Provide the (x, y) coordinate of the cell's center where the given text is located.  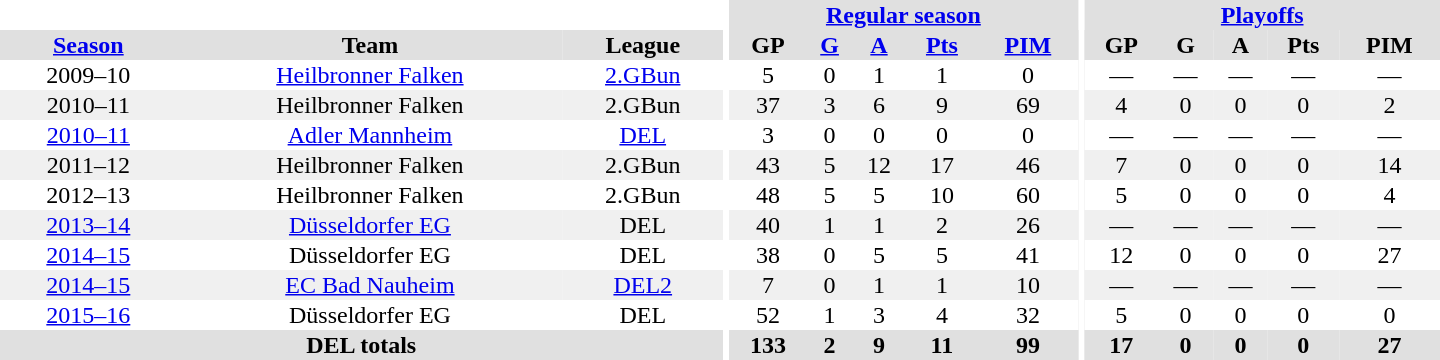
Season (88, 45)
11 (942, 345)
2011–12 (88, 165)
EC Bad Nauheim (370, 285)
43 (768, 165)
2012–13 (88, 195)
DEL totals (361, 345)
Playoffs (1262, 15)
48 (768, 195)
Adler Mannheim (370, 135)
99 (1028, 345)
133 (768, 345)
14 (1390, 165)
DEL2 (642, 285)
6 (880, 105)
26 (1028, 225)
2013–14 (88, 225)
League (642, 45)
2009–10 (88, 75)
69 (1028, 105)
38 (768, 255)
41 (1028, 255)
52 (768, 315)
2015–16 (88, 315)
Team (370, 45)
37 (768, 105)
46 (1028, 165)
Regular season (903, 15)
32 (1028, 315)
40 (768, 225)
60 (1028, 195)
